Search for the cell housing the specified text and yield its (X, Y) center coordinate. 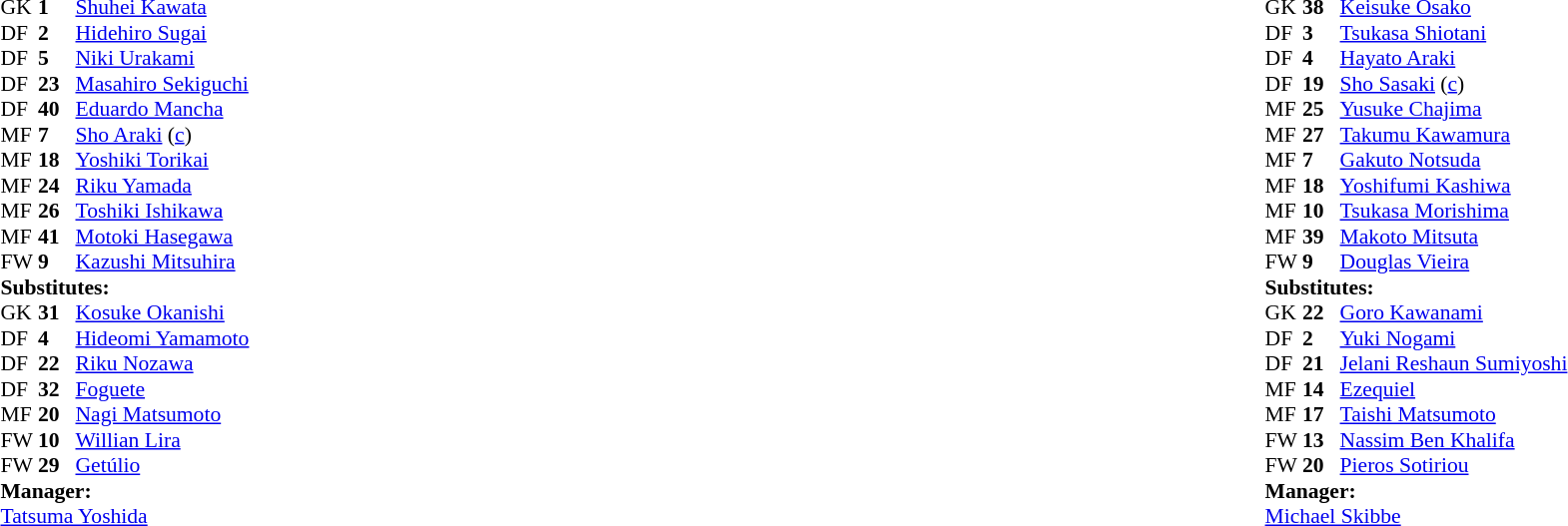
Nassim Ben Khalifa (1454, 440)
14 (1321, 389)
Sho Sasaki (c) (1454, 84)
Yoshifumi Kashiwa (1454, 186)
13 (1321, 440)
31 (57, 312)
Yuki Nogami (1454, 338)
Riku Nozawa (163, 364)
Makoto Mitsuta (1454, 237)
Yoshiki Torikai (163, 161)
Toshiki Ishikawa (163, 211)
Hidehiro Sugai (163, 33)
Sho Araki (c) (163, 135)
32 (57, 389)
29 (57, 466)
Tsukasa Shiotani (1454, 33)
41 (57, 237)
Kosuke Okanishi (163, 312)
21 (1321, 364)
19 (1321, 84)
Willian Lira (163, 440)
Douglas Vieira (1454, 263)
Goro Kawanami (1454, 312)
39 (1321, 237)
24 (57, 186)
Ezequiel (1454, 389)
Kazushi Mitsuhira (163, 263)
Nagi Matsumoto (163, 414)
17 (1321, 414)
26 (57, 211)
5 (57, 59)
Taishi Matsumoto (1454, 414)
Foguete (163, 389)
40 (57, 109)
Yusuke Chajima (1454, 109)
Riku Yamada (163, 186)
23 (57, 84)
Eduardo Mancha (163, 109)
Masahiro Sekiguchi (163, 84)
Hideomi Yamamoto (163, 338)
Jelani Reshaun Sumiyoshi (1454, 364)
Getúlio (163, 466)
Hayato Araki (1454, 59)
Niki Urakami (163, 59)
25 (1321, 109)
Motoki Hasegawa (163, 237)
3 (1321, 33)
Tsukasa Morishima (1454, 211)
Takumu Kawamura (1454, 135)
27 (1321, 135)
Pieros Sotiriou (1454, 466)
Gakuto Notsuda (1454, 161)
